Capture the cell that displays the provided text and extract its (x, y) central coordinate. 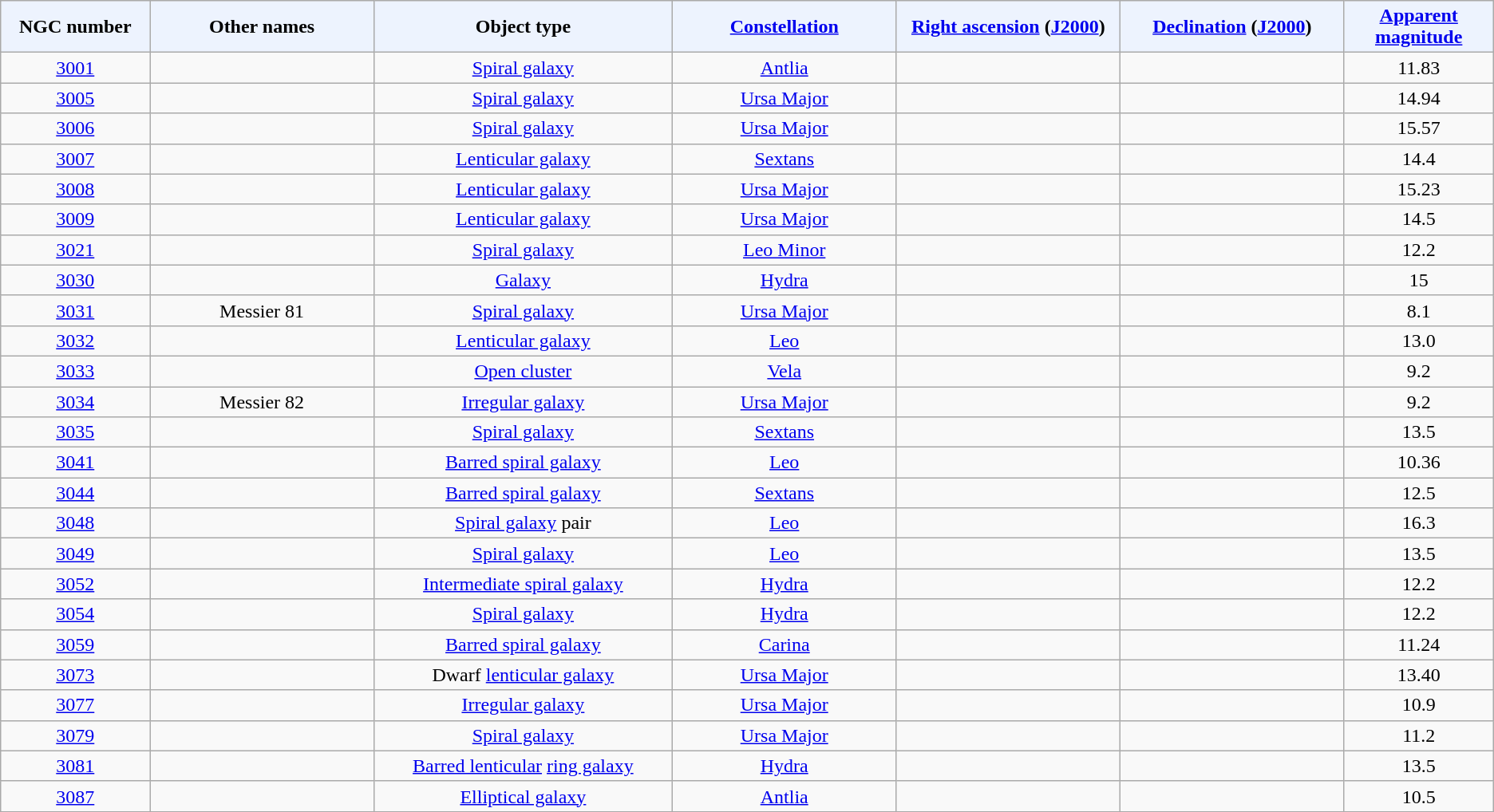
12.5 (1419, 493)
15.57 (1419, 128)
13.0 (1419, 341)
3034 (75, 401)
3033 (75, 371)
3054 (75, 614)
3049 (75, 554)
3021 (75, 250)
3001 (75, 68)
3007 (75, 159)
3052 (75, 584)
14.5 (1419, 219)
Galaxy (523, 280)
Spiral galaxy pair (523, 523)
Dwarf lenticular galaxy (523, 675)
14.4 (1419, 159)
3077 (75, 705)
10.5 (1419, 796)
Open cluster (523, 371)
Barred lenticular ring galaxy (523, 766)
Other names (262, 27)
14.94 (1419, 98)
3087 (75, 796)
Carina (784, 644)
Intermediate spiral galaxy (523, 584)
3035 (75, 432)
15 (1419, 280)
3006 (75, 128)
3005 (75, 98)
3081 (75, 766)
3073 (75, 675)
3032 (75, 341)
3048 (75, 523)
Messier 82 (262, 401)
3009 (75, 219)
NGC number (75, 27)
3044 (75, 493)
11.83 (1419, 68)
Elliptical galaxy (523, 796)
8.1 (1419, 310)
15.23 (1419, 189)
Constellation (784, 27)
Right ascension (J2000) (1009, 27)
3079 (75, 735)
13.40 (1419, 675)
Declination (J2000) (1232, 27)
10.36 (1419, 463)
3031 (75, 310)
16.3 (1419, 523)
3030 (75, 280)
11.24 (1419, 644)
Leo Minor (784, 250)
Apparent magnitude (1419, 27)
Vela (784, 371)
11.2 (1419, 735)
3008 (75, 189)
Messier 81 (262, 310)
10.9 (1419, 705)
Object type (523, 27)
3041 (75, 463)
3059 (75, 644)
